Determine the [x, y] coordinate at the center of the cell enclosing the given text.  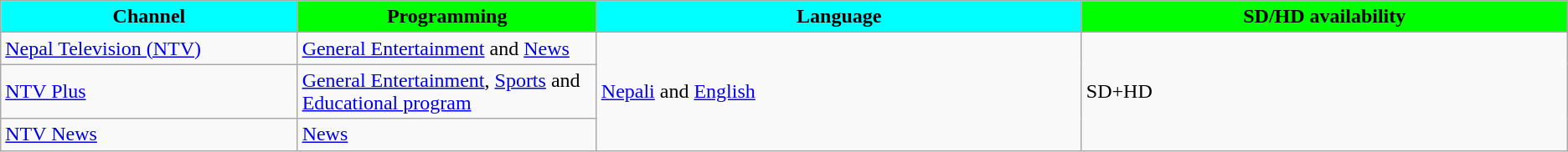
General Entertainment and News [447, 48]
Channel [149, 17]
NTV News [149, 134]
News [447, 134]
SD/HD availability [1324, 17]
Programming [447, 17]
Language [839, 17]
Nepali and English [839, 92]
Nepal Television (NTV) [149, 48]
NTV Plus [149, 92]
SD+HD [1324, 92]
General Entertainment, Sports and Educational program [447, 92]
